For the text-containing cell, return its midpoint in (X, Y) coordinate format. 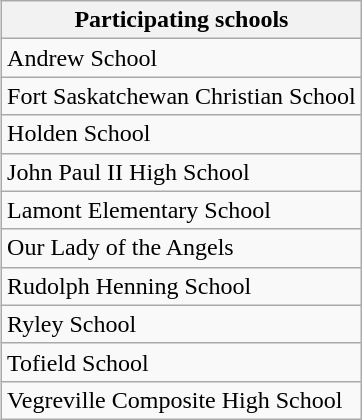
Our Lady of the Angels (182, 248)
Ryley School (182, 324)
Tofield School (182, 362)
Fort Saskatchewan Christian School (182, 96)
Rudolph Henning School (182, 286)
John Paul II High School (182, 172)
Lamont Elementary School (182, 210)
Andrew School (182, 58)
Participating schools (182, 20)
Vegreville Composite High School (182, 400)
Holden School (182, 134)
